Locate the cell with the specified text and output its [X, Y] center coordinate. 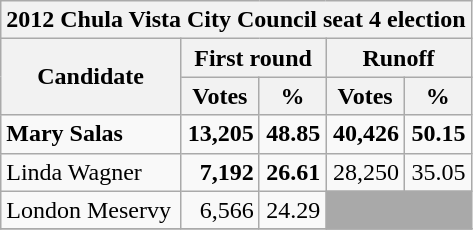
48.85 [292, 134]
London Meservy [91, 210]
28,250 [366, 172]
Runoff [398, 58]
40,426 [366, 134]
50.15 [438, 134]
Mary Salas [91, 134]
Linda Wagner [91, 172]
35.05 [438, 172]
Candidate [91, 77]
26.61 [292, 172]
First round [252, 58]
7,192 [220, 172]
24.29 [292, 210]
13,205 [220, 134]
2012 Chula Vista City Council seat 4 election [236, 20]
6,566 [220, 210]
